Extract the [X, Y] coordinate from the center of the cell holding the provided text.  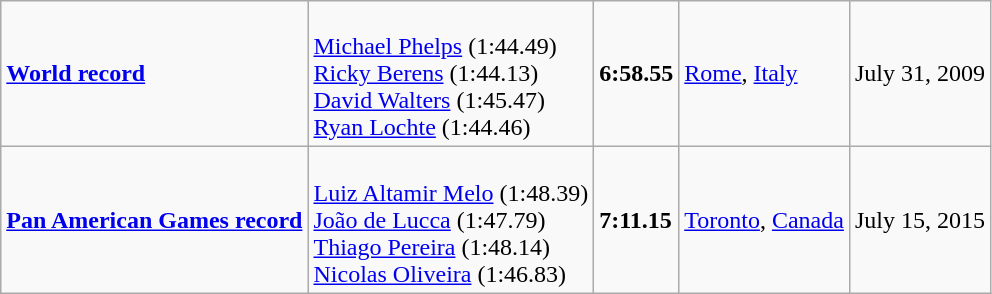
World record [154, 74]
Michael Phelps (1:44.49)Ricky Berens (1:44.13)David Walters (1:45.47)Ryan Lochte (1:44.46) [451, 74]
Luiz Altamir Melo (1:48.39)João de Lucca (1:47.79)Thiago Pereira (1:48.14)Nicolas Oliveira (1:46.83) [451, 220]
Rome, Italy [764, 74]
Toronto, Canada [764, 220]
Pan American Games record [154, 220]
7:11.15 [636, 220]
July 15, 2015 [920, 220]
6:58.55 [636, 74]
July 31, 2009 [920, 74]
